From the cell containing the given text, extract its center point as [X, Y] coordinate. 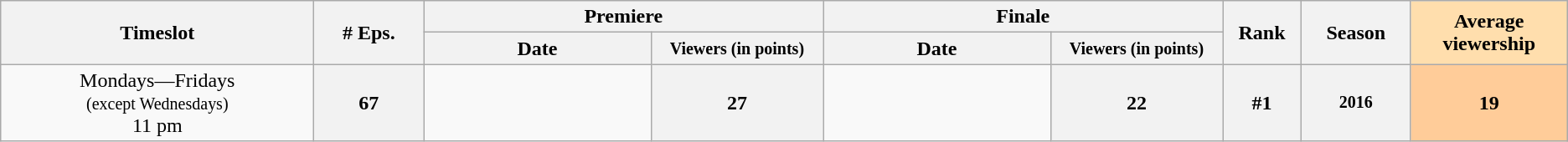
Season [1355, 33]
Rank [1262, 33]
Timeslot [157, 33]
22 [1137, 103]
2016 [1355, 103]
67 [369, 103]
Mondays—Fridays (except Wednesdays) 11 pm [157, 103]
19 [1489, 103]
Average viewership [1489, 33]
Premiere [623, 17]
# Eps. [369, 33]
27 [737, 103]
Finale [1024, 17]
#1 [1262, 103]
